Search for the cell housing the specified text and yield its [X, Y] center coordinate. 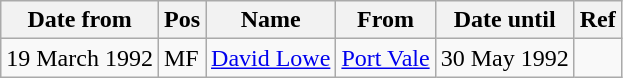
Date from [80, 20]
David Lowe [271, 58]
From [386, 20]
Ref [598, 20]
19 March 1992 [80, 58]
Name [271, 20]
Pos [182, 20]
Port Vale [386, 58]
30 May 1992 [504, 58]
MF [182, 58]
Date until [504, 20]
